Return (X, Y) of the center of cell containing provided text 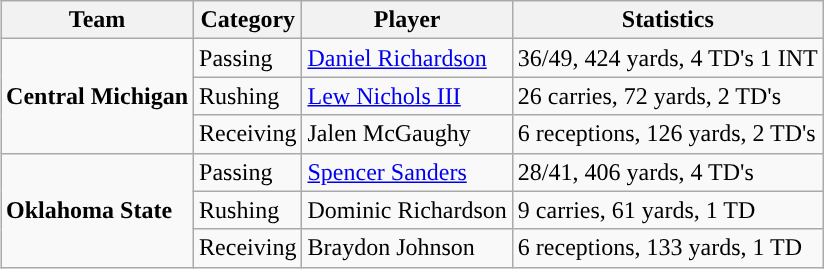
Dominic Richardson (407, 210)
Lew Nichols III (407, 96)
28/41, 406 yards, 4 TD's (668, 172)
Player (407, 20)
26 carries, 72 yards, 2 TD's (668, 96)
Daniel Richardson (407, 58)
Oklahoma State (98, 210)
6 receptions, 126 yards, 2 TD's (668, 134)
Central Michigan (98, 96)
36/49, 424 yards, 4 TD's 1 INT (668, 58)
Statistics (668, 20)
Team (98, 20)
9 carries, 61 yards, 1 TD (668, 210)
6 receptions, 133 yards, 1 TD (668, 248)
Braydon Johnson (407, 248)
Spencer Sanders (407, 172)
Category (248, 20)
Jalen McGaughy (407, 134)
